Scan for the cell matching the given text and deliver its (X, Y) coordinate at center. 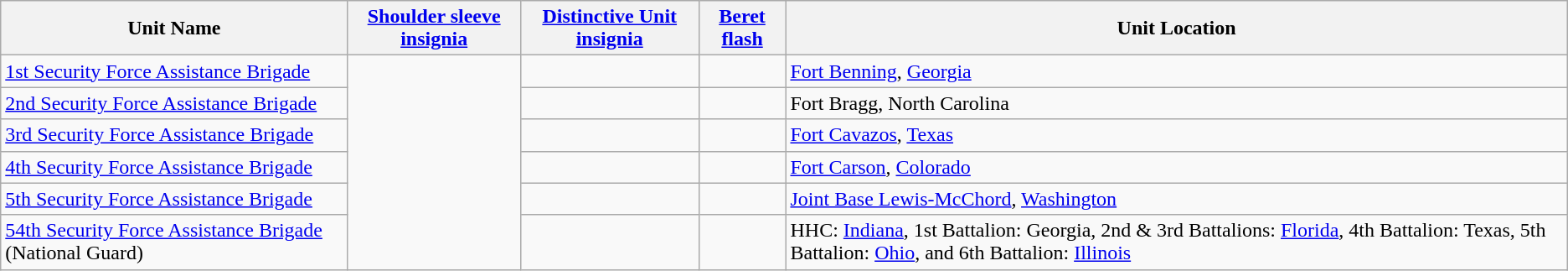
54th Security Force Assistance Brigade (National Guard) (174, 242)
Distinctive Unit insignia (610, 29)
1st Security Force Assistance Brigade (174, 71)
Unit Name (174, 29)
HHC: Indiana, 1st Battalion: Georgia, 2nd & 3rd Battalions: Florida, 4th Battalion: Texas, 5th Battalion: Ohio, and 6th Battalion: Illinois (1176, 242)
Fort Carson, Colorado (1176, 167)
5th Security Force Assistance Brigade (174, 199)
4th Security Force Assistance Brigade (174, 167)
Shoulder sleeve insignia (434, 29)
3rd Security Force Assistance Brigade (174, 135)
Fort Cavazos, Texas (1176, 135)
Beret flash (742, 29)
Fort Benning, Georgia (1176, 71)
Joint Base Lewis-McChord, Washington (1176, 199)
2nd Security Force Assistance Brigade (174, 103)
Unit Location (1176, 29)
Fort Bragg, North Carolina (1176, 103)
